Pinpoint the cell where the given text exists, returning its [x, y] midpoint coordinate. 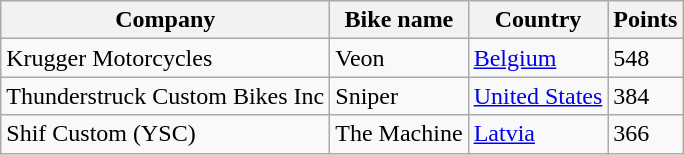
Company [166, 20]
Veon [399, 58]
Thunderstruck Custom Bikes Inc [166, 96]
The Machine [399, 134]
Latvia [538, 134]
Shif Custom (YSC) [166, 134]
Bike name [399, 20]
Belgium [538, 58]
384 [646, 96]
548 [646, 58]
Krugger Motorcycles [166, 58]
366 [646, 134]
United States [538, 96]
Country [538, 20]
Sniper [399, 96]
Points [646, 20]
